Extract the (x, y) coordinate from the center of the cell holding the provided text.  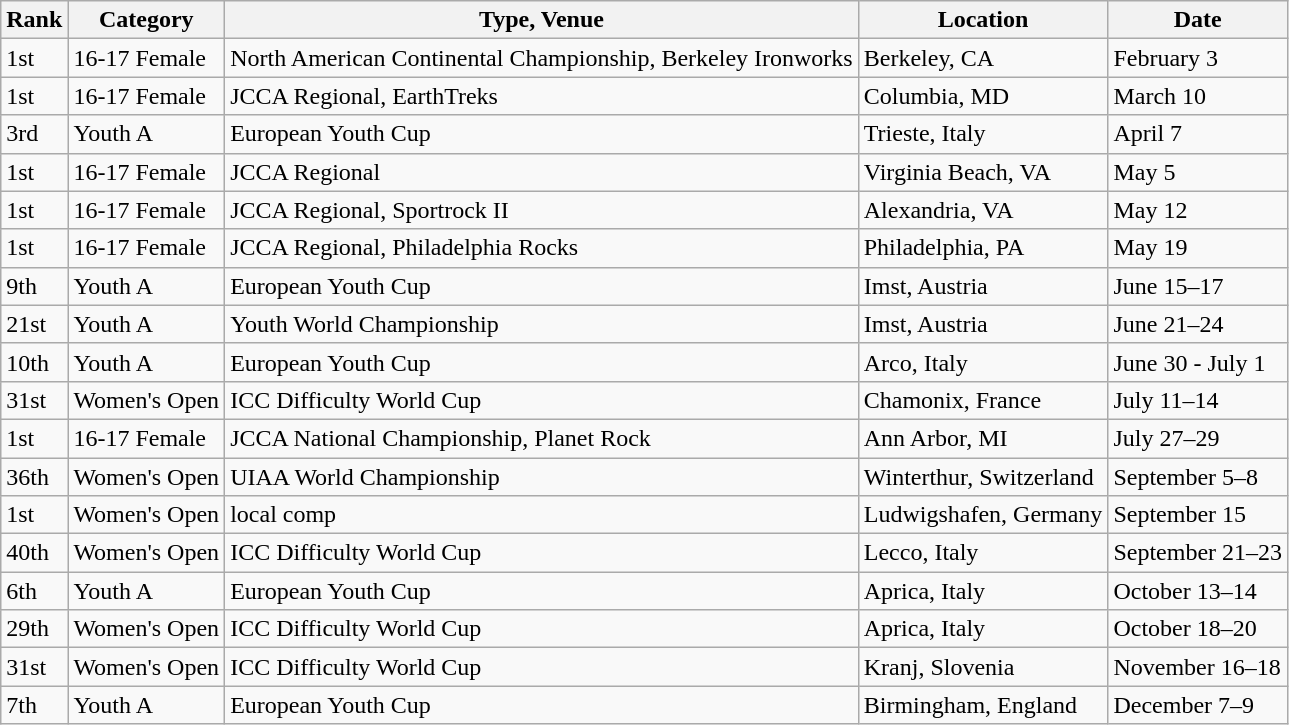
3rd (34, 134)
March 10 (1198, 96)
Youth World Championship (542, 324)
June 21–24 (1198, 324)
September 21–23 (1198, 553)
JCCA Regional (542, 172)
Trieste, Italy (983, 134)
Alexandria, VA (983, 210)
May 5 (1198, 172)
Date (1198, 20)
40th (34, 553)
November 16–18 (1198, 667)
Type, Venue (542, 20)
Virginia Beach, VA (983, 172)
9th (34, 286)
Ludwigshafen, Germany (983, 515)
July 27–29 (1198, 438)
JCCA Regional, Sportrock II (542, 210)
North American Continental Championship, Berkeley Ironworks (542, 58)
April 7 (1198, 134)
local comp (542, 515)
Kranj, Slovenia (983, 667)
Category (146, 20)
May 12 (1198, 210)
36th (34, 477)
JCCA Regional, EarthTreks (542, 96)
Berkeley, CA (983, 58)
7th (34, 705)
JCCA Regional, Philadelphia Rocks (542, 248)
October 18–20 (1198, 629)
21st (34, 324)
Chamonix, France (983, 400)
10th (34, 362)
Columbia, MD (983, 96)
Lecco, Italy (983, 553)
December 7–9 (1198, 705)
JCCA National Championship, Planet Rock (542, 438)
29th (34, 629)
Winterthur, Switzerland (983, 477)
September 15 (1198, 515)
May 19 (1198, 248)
Location (983, 20)
UIAA World Championship (542, 477)
September 5–8 (1198, 477)
October 13–14 (1198, 591)
Rank (34, 20)
Ann Arbor, MI (983, 438)
June 15–17 (1198, 286)
June 30 - July 1 (1198, 362)
Philadelphia, PA (983, 248)
Arco, Italy (983, 362)
February 3 (1198, 58)
July 11–14 (1198, 400)
Birmingham, England (983, 705)
6th (34, 591)
